Return the (x, y) coordinate for the center point of the cell that contains the specified text.  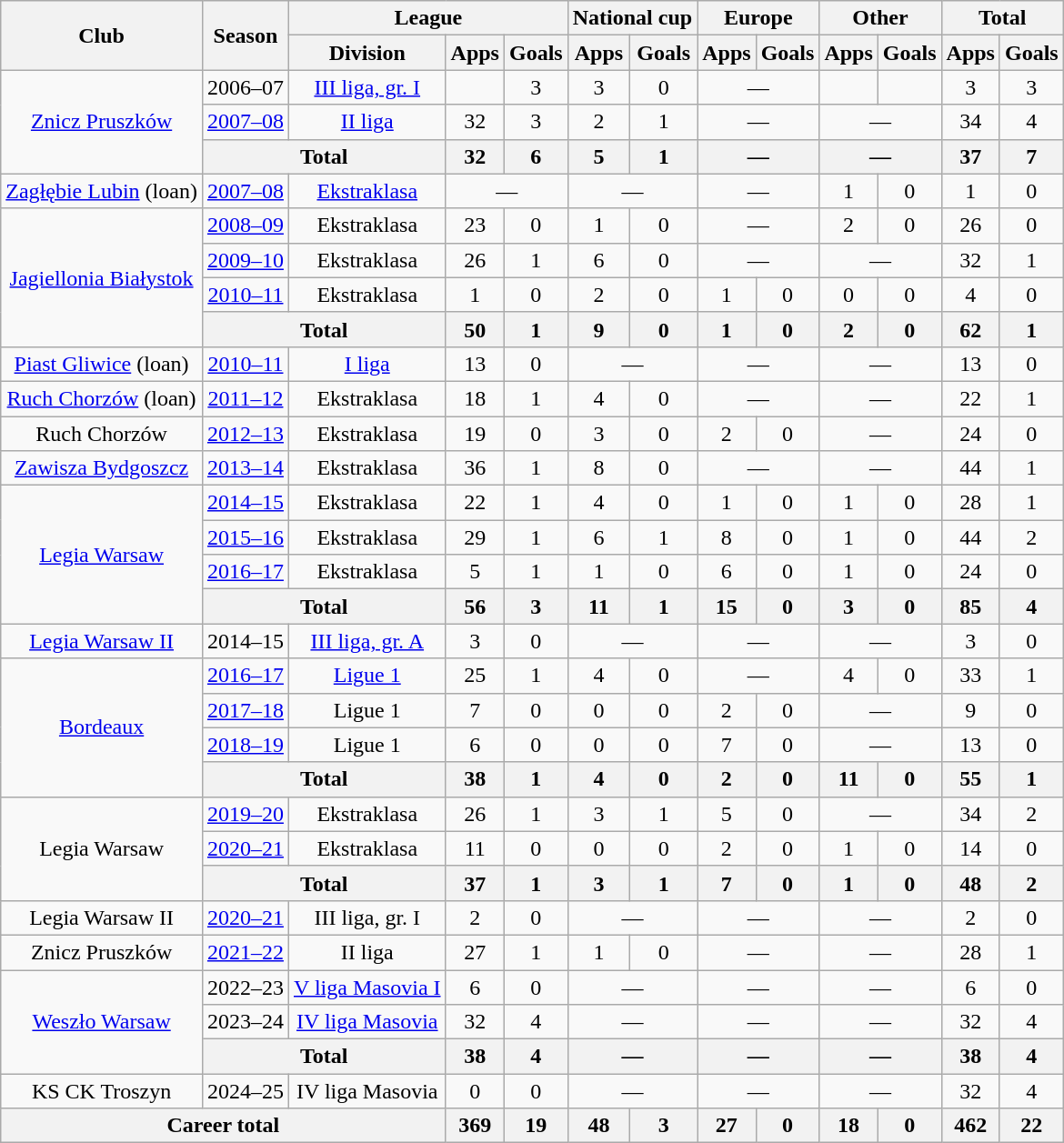
Weszło Warsaw (102, 1021)
Season (246, 35)
15 (727, 607)
2021–22 (246, 952)
369 (475, 1126)
Piast Gliwice (loan) (102, 364)
36 (475, 468)
Europe (758, 18)
Bordeaux (102, 727)
Other (880, 18)
National cup (632, 18)
III liga, gr. A (367, 641)
55 (970, 779)
2023–24 (246, 1022)
2013–14 (246, 468)
23 (475, 226)
Zagłębie Lubin (loan) (102, 191)
2017–18 (246, 710)
2019–20 (246, 814)
462 (970, 1126)
I liga (367, 364)
50 (475, 329)
33 (970, 676)
2015–16 (246, 537)
Ruch Chorzów (102, 434)
Career total (224, 1126)
56 (475, 607)
14 (970, 848)
Ruch Chorzów (loan) (102, 398)
2011–12 (246, 398)
25 (475, 676)
Zawisza Bydgoszcz (102, 468)
League (427, 18)
V liga Masovia I (367, 987)
Jagiellonia Białystok (102, 277)
2006–07 (246, 87)
2024–25 (246, 1091)
Division (367, 53)
Club (102, 35)
KS CK Troszyn (102, 1091)
2009–10 (246, 260)
29 (475, 537)
62 (970, 329)
2018–19 (246, 745)
2012–13 (246, 434)
2008–09 (246, 226)
85 (970, 607)
2022–23 (246, 987)
